Determine the (x, y) coordinate at the center of the cell enclosing the given text.  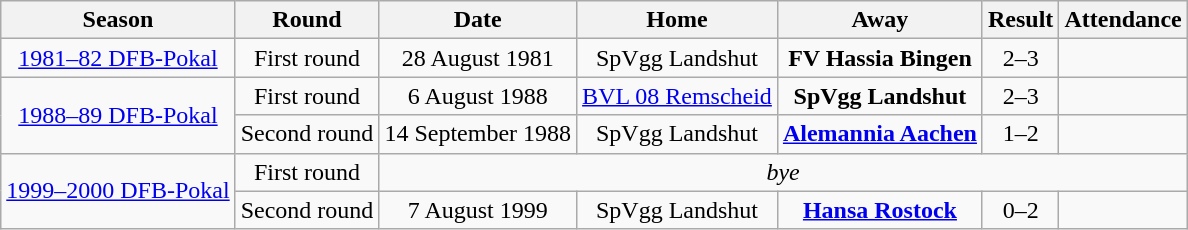
Date (478, 20)
1981–82 DFB-Pokal (118, 58)
BVL 08 Remscheid (678, 96)
Attendance (1123, 20)
Round (307, 20)
Home (678, 20)
1988–89 DFB-Pokal (118, 115)
Season (118, 20)
14 September 1988 (478, 134)
bye (783, 172)
Result (1020, 20)
0–2 (1020, 210)
FV Hassia Bingen (880, 58)
Away (880, 20)
28 August 1981 (478, 58)
Hansa Rostock (880, 210)
1999–2000 DFB-Pokal (118, 191)
1–2 (1020, 134)
Alemannia Aachen (880, 134)
6 August 1988 (478, 96)
7 August 1999 (478, 210)
